For the text-containing cell, return its midpoint in (X, Y) coordinate format. 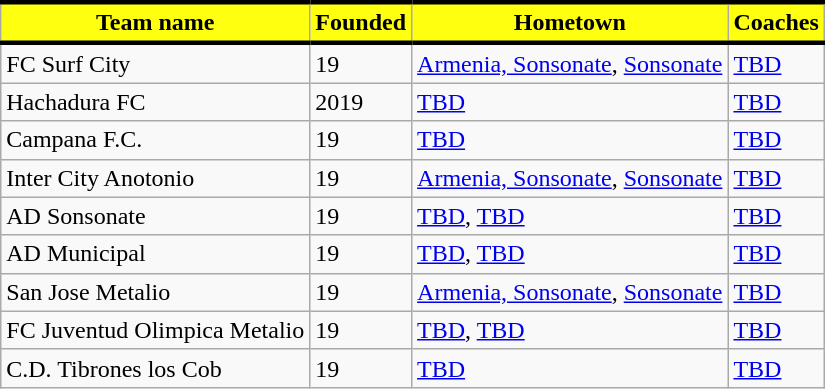
Founded (361, 22)
Hachadura FC (156, 102)
Hometown (570, 22)
2019 (361, 102)
Coaches (776, 22)
Team name (156, 22)
C.D. Tibrones los Cob (156, 368)
San Jose Metalio (156, 292)
Inter City Anotonio (156, 178)
Campana F.C. (156, 140)
FC Juventud Olimpica Metalio (156, 330)
AD Municipal (156, 254)
AD Sonsonate (156, 216)
FC Surf City (156, 63)
